Search for the cell housing the specified text and yield its [x, y] center coordinate. 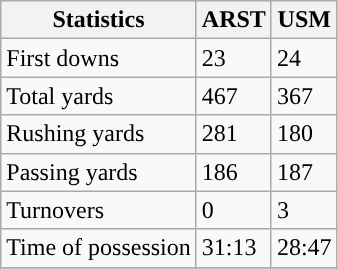
Turnovers [99, 210]
186 [234, 172]
USM [304, 20]
367 [304, 96]
0 [234, 210]
281 [234, 134]
467 [234, 96]
Passing yards [99, 172]
24 [304, 58]
28:47 [304, 248]
187 [304, 172]
31:13 [234, 248]
Rushing yards [99, 134]
Statistics [99, 20]
180 [304, 134]
Time of possession [99, 248]
ARST [234, 20]
Total yards [99, 96]
3 [304, 210]
First downs [99, 58]
23 [234, 58]
